Identify which cell holds the provided text, then report its [x, y] central coordinate. 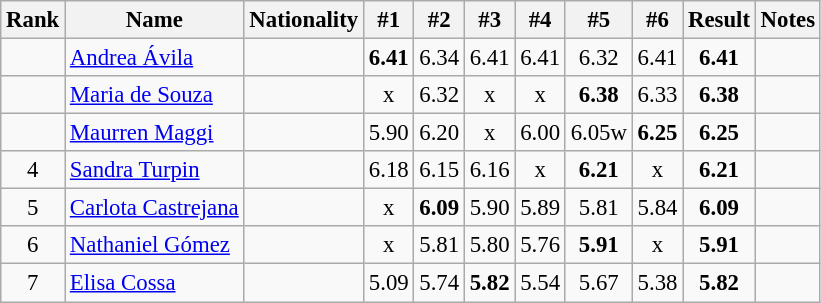
5.67 [598, 283]
Notes [788, 20]
Carlota Castrejana [154, 208]
5.38 [657, 283]
5.54 [540, 283]
6.05w [598, 133]
Nathaniel Gómez [154, 245]
6.34 [439, 58]
5.89 [540, 208]
#1 [388, 20]
5 [33, 208]
Name [154, 20]
Andrea Ávila [154, 58]
5.74 [439, 283]
5.80 [489, 245]
5.84 [657, 208]
#3 [489, 20]
6.00 [540, 133]
Maria de Souza [154, 95]
Nationality [304, 20]
#6 [657, 20]
Rank [33, 20]
6.15 [439, 170]
7 [33, 283]
5.09 [388, 283]
6.16 [489, 170]
#4 [540, 20]
4 [33, 170]
Maurren Maggi [154, 133]
Elisa Cossa [154, 283]
6.18 [388, 170]
Result [720, 20]
5.76 [540, 245]
Sandra Turpin [154, 170]
6.33 [657, 95]
6.20 [439, 133]
#5 [598, 20]
6 [33, 245]
#2 [439, 20]
